Locate the cell with the specified text and output its [X, Y] center coordinate. 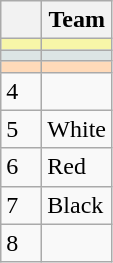
White [77, 129]
7 [22, 205]
6 [22, 167]
5 [22, 129]
Team [77, 20]
4 [22, 91]
Black [77, 205]
Red [77, 167]
8 [22, 243]
